Output the [x, y] coordinate of the center of the cell containing the given text.  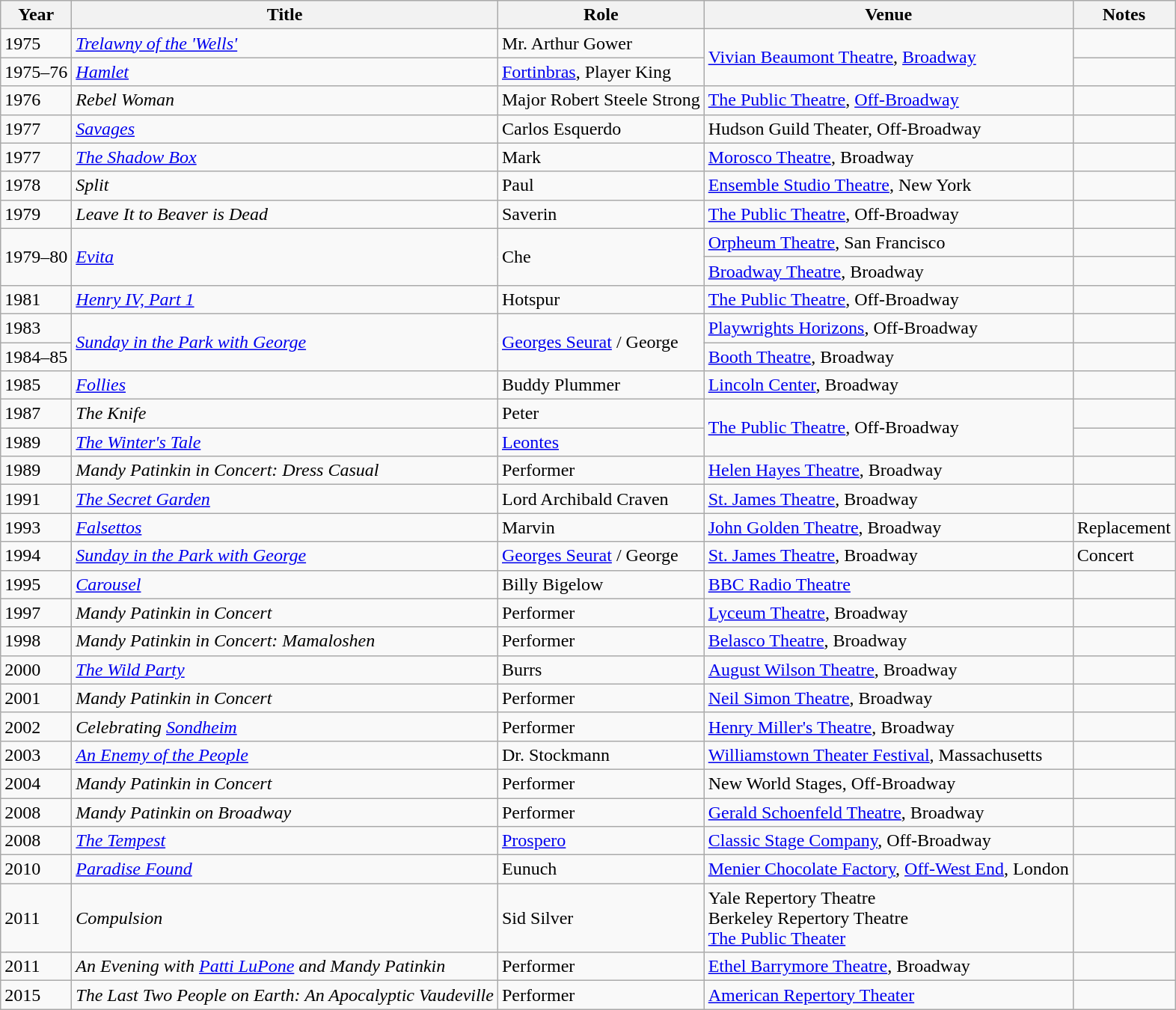
1993 [36, 527]
Neil Simon Theatre, Broadway [889, 698]
Paul [601, 186]
August Wilson Theatre, Broadway [889, 670]
Concert [1124, 556]
1975 [36, 43]
2001 [36, 698]
Hudson Guild Theater, Off-Broadway [889, 129]
1981 [36, 299]
2010 [36, 869]
Eunuch [601, 869]
Che [601, 257]
Role [601, 15]
1985 [36, 385]
Playwrights Horizons, Off-Broadway [889, 328]
1979–80 [36, 257]
1978 [36, 186]
Yale Repertory Theatre Berkeley Repertory Theatre The Public Theater [889, 918]
Sid Silver [601, 918]
Carlos Esquerdo [601, 129]
Mandy Patinkin on Broadway [285, 812]
Prospero [601, 841]
Carousel [285, 584]
1991 [36, 499]
Morosco Theatre, Broadway [889, 157]
Vivian Beaumont Theatre, Broadway [889, 58]
Billy Bigelow [601, 584]
Year [36, 15]
The Winter's Tale [285, 442]
1975–76 [36, 72]
The Shadow Box [285, 157]
Buddy Plummer [601, 385]
Henry IV, Part 1 [285, 299]
Marvin [601, 527]
Leontes [601, 442]
Helen Hayes Theatre, Broadway [889, 471]
Lord Archibald Craven [601, 499]
BBC Radio Theatre [889, 584]
Split [285, 186]
1995 [36, 584]
The Tempest [285, 841]
Major Robert Steele Strong [601, 100]
Mandy Patinkin in Concert: Mamaloshen [285, 641]
1997 [36, 613]
Leave It to Beaver is Dead [285, 214]
An Evening with Patti LuPone and Mandy Patinkin [285, 967]
1984–85 [36, 357]
American Repertory Theater [889, 995]
John Golden Theatre, Broadway [889, 527]
1983 [36, 328]
Peter [601, 414]
Belasco Theatre, Broadway [889, 641]
Burrs [601, 670]
Ensemble Studio Theatre, New York [889, 186]
Hamlet [285, 72]
2015 [36, 995]
Broadway Theatre, Broadway [889, 271]
Trelawny of the 'Wells' [285, 43]
The Last Two People on Earth: An Apocalyptic Vaudeville [285, 995]
Mark [601, 157]
The Secret Garden [285, 499]
1998 [36, 641]
1976 [36, 100]
1987 [36, 414]
Paradise Found [285, 869]
Replacement [1124, 527]
Ethel Barrymore Theatre, Broadway [889, 967]
1979 [36, 214]
2004 [36, 783]
The Knife [285, 414]
1994 [36, 556]
Williamstown Theater Festival, Massachusetts [889, 755]
Evita [285, 257]
Saverin [601, 214]
Notes [1124, 15]
Rebel Woman [285, 100]
Savages [285, 129]
Lyceum Theatre, Broadway [889, 613]
New World Stages, Off-Broadway [889, 783]
An Enemy of the People [285, 755]
Classic Stage Company, Off-Broadway [889, 841]
Dr. Stockmann [601, 755]
Gerald Schoenfeld Theatre, Broadway [889, 812]
2003 [36, 755]
Falsettos [285, 527]
Henry Miller's Theatre, Broadway [889, 726]
2002 [36, 726]
Compulsion [285, 918]
Lincoln Center, Broadway [889, 385]
Mr. Arthur Gower [601, 43]
Mandy Patinkin in Concert: Dress Casual [285, 471]
2000 [36, 670]
Menier Chocolate Factory, Off-West End, London [889, 869]
The Wild Party [285, 670]
Celebrating Sondheim [285, 726]
Booth Theatre, Broadway [889, 357]
Hotspur [601, 299]
Title [285, 15]
Fortinbras, Player King [601, 72]
Orpheum Theatre, San Francisco [889, 242]
Venue [889, 15]
Follies [285, 385]
